Output the (x, y) coordinate of the center of the cell containing the given text.  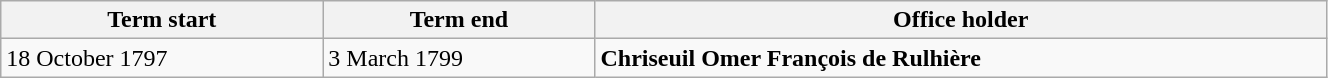
Term end (459, 20)
Term start (162, 20)
3 March 1799 (459, 58)
Office holder (960, 20)
18 October 1797 (162, 58)
Chriseuil Omer François de Rulhière (960, 58)
